Search for the cell housing the specified text and yield its [X, Y] center coordinate. 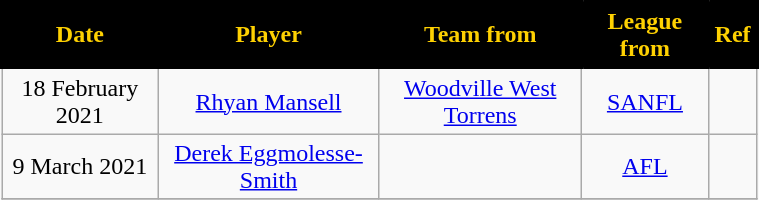
Woodville West Torrens [480, 101]
AFL [646, 166]
Derek Eggmolesse-Smith [268, 166]
Date [80, 36]
League from [646, 36]
18 February 2021 [80, 101]
SANFL [646, 101]
Team from [480, 36]
Player [268, 36]
Ref [732, 36]
Rhyan Mansell [268, 101]
9 March 2021 [80, 166]
